Find where the given text appears and provide that cell's center as [x, y] coordinate. 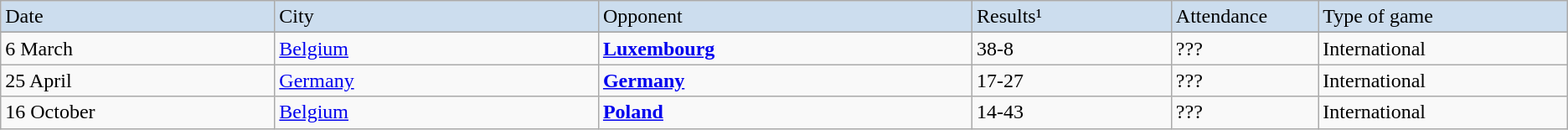
Attendance [1245, 17]
6 March [137, 49]
Poland [785, 112]
16 October [137, 112]
Type of game [1442, 17]
14-43 [1071, 112]
Results¹ [1071, 17]
17-27 [1071, 81]
Luxembourg [785, 49]
Date [137, 17]
25 April [137, 81]
38-8 [1071, 49]
City [437, 17]
Opponent [785, 17]
